From the cell containing the given text, extract its center point as [x, y] coordinate. 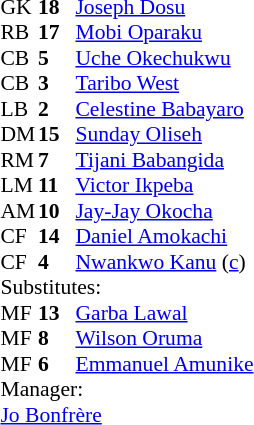
AM [19, 211]
Sunday Oliseh [164, 135]
Tijani Babangida [164, 160]
RB [19, 33]
DM [19, 135]
6 [57, 364]
10 [57, 211]
14 [57, 237]
Taribo West [164, 83]
17 [57, 33]
5 [57, 58]
Manager: [126, 389]
Substitutes: [126, 287]
15 [57, 135]
Wilson Oruma [164, 339]
13 [57, 313]
Uche Okechukwu [164, 58]
Daniel Amokachi [164, 237]
11 [57, 185]
RM [19, 160]
3 [57, 83]
Jay-Jay Okocha [164, 211]
2 [57, 109]
Mobi Oparaku [164, 33]
LM [19, 185]
Emmanuel Amunike [164, 364]
7 [57, 160]
Garba Lawal [164, 313]
Victor Ikpeba [164, 185]
Nwankwo Kanu (c) [164, 262]
8 [57, 339]
4 [57, 262]
LB [19, 109]
Celestine Babayaro [164, 109]
